Detect which cell encompasses the target text, then output its [x, y] center coordinate. 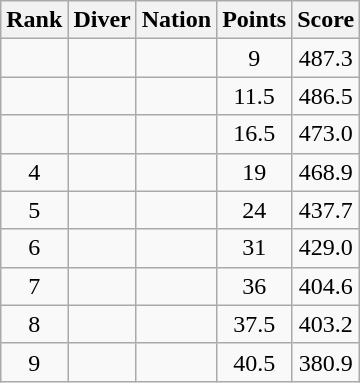
473.0 [326, 134]
437.7 [326, 210]
5 [34, 210]
Rank [34, 20]
24 [254, 210]
19 [254, 172]
7 [34, 286]
6 [34, 248]
37.5 [254, 324]
11.5 [254, 96]
487.3 [326, 58]
16.5 [254, 134]
429.0 [326, 248]
Diver [102, 20]
31 [254, 248]
8 [34, 324]
403.2 [326, 324]
486.5 [326, 96]
468.9 [326, 172]
36 [254, 286]
404.6 [326, 286]
4 [34, 172]
Nation [176, 20]
Score [326, 20]
40.5 [254, 362]
Points [254, 20]
380.9 [326, 362]
